Provide the (x, y) coordinate of the cell's center where the given text is located.  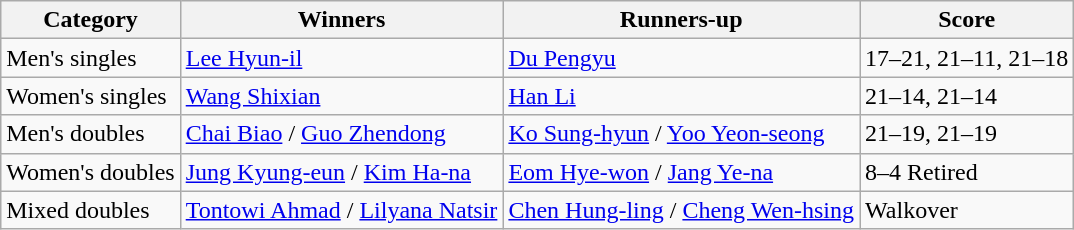
Tontowi Ahmad / Lilyana Natsir (342, 210)
Ko Sung-hyun / Yoo Yeon-seong (682, 134)
Men's doubles (90, 134)
Score (967, 20)
Chen Hung-ling / Cheng Wen-hsing (682, 210)
17–21, 21–11, 21–18 (967, 58)
Mixed doubles (90, 210)
Jung Kyung-eun / Kim Ha-na (342, 172)
Han Li (682, 96)
Runners-up (682, 20)
21–14, 21–14 (967, 96)
Du Pengyu (682, 58)
Wang Shixian (342, 96)
8–4 Retired (967, 172)
Women's doubles (90, 172)
Walkover (967, 210)
Eom Hye-won / Jang Ye-na (682, 172)
Winners (342, 20)
Men's singles (90, 58)
Category (90, 20)
Women's singles (90, 96)
21–19, 21–19 (967, 134)
Chai Biao / Guo Zhendong (342, 134)
Lee Hyun-il (342, 58)
